Extract the [X, Y] coordinate from the center of the cell holding the provided text.  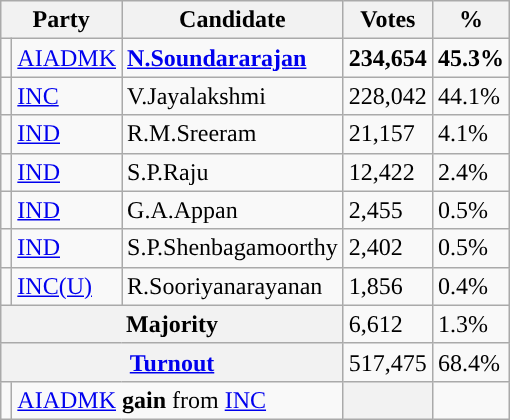
Majority [172, 324]
AIADMK gain from INC [178, 400]
2.4% [470, 172]
Candidate [233, 20]
1.3% [470, 324]
INC(U) [67, 286]
AIADMK [67, 58]
% [470, 20]
INC [67, 96]
45.3% [470, 58]
228,042 [388, 96]
R.Sooriyanarayanan [233, 286]
Party [62, 20]
44.1% [470, 96]
R.M.Sreeram [233, 134]
234,654 [388, 58]
4.1% [470, 134]
68.4% [470, 362]
517,475 [388, 362]
6,612 [388, 324]
Turnout [172, 362]
2,402 [388, 248]
12,422 [388, 172]
N.Soundararajan [233, 58]
0.4% [470, 286]
21,157 [388, 134]
1,856 [388, 286]
Votes [388, 20]
G.A.Appan [233, 210]
S.P.Raju [233, 172]
S.P.Shenbagamoorthy [233, 248]
2,455 [388, 210]
V.Jayalakshmi [233, 96]
